From the cell containing the given text, extract its center point as (x, y) coordinate. 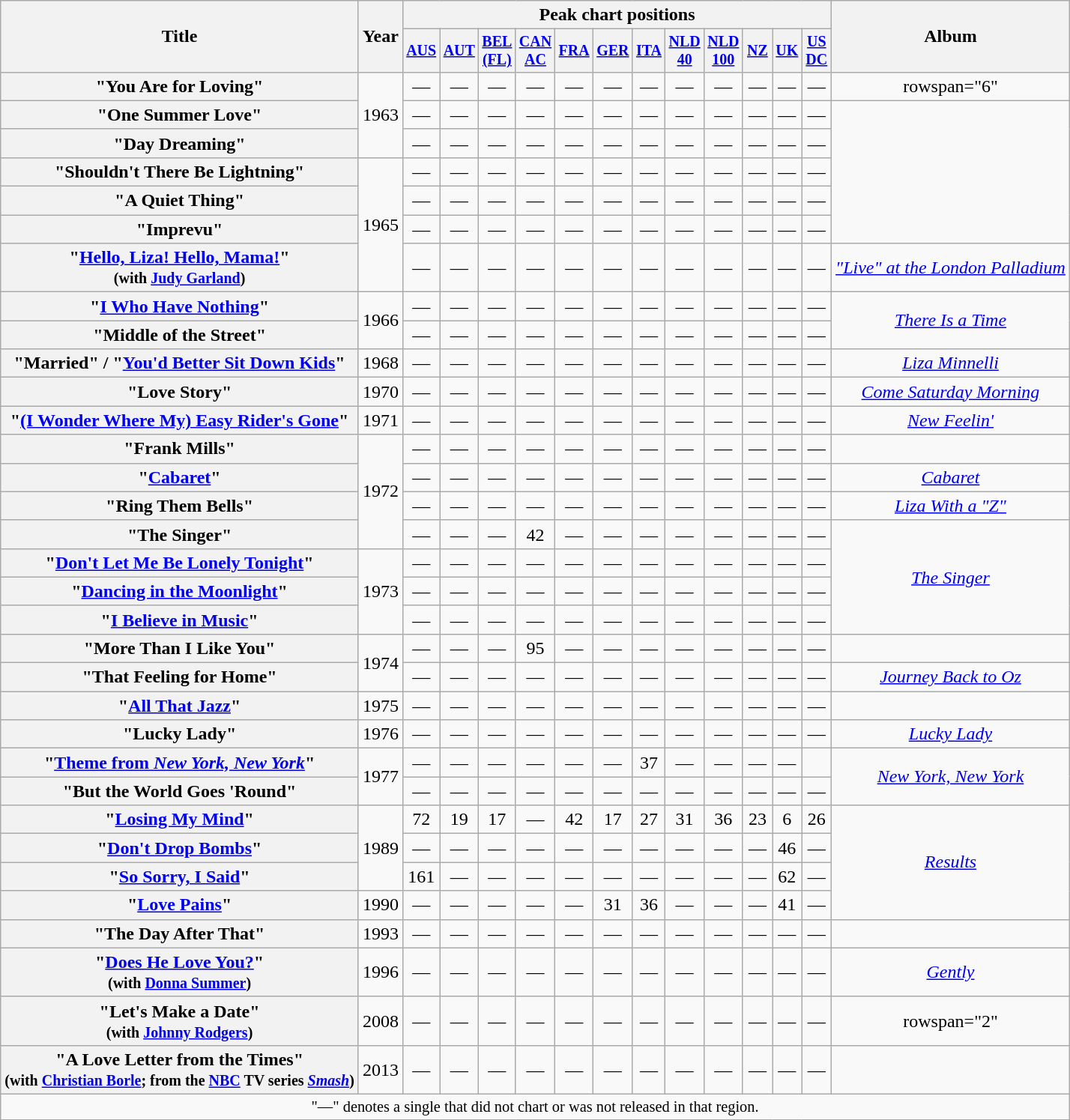
1974 (381, 662)
"You Are for Loving" (180, 86)
USDC (817, 51)
1972 (381, 491)
"—" denotes a single that did not chart or was not released in that region. (535, 1107)
72 (421, 820)
"I Who Have Nothing" (180, 306)
"So Sorry, I Said" (180, 877)
"Shouldn't There Be Lightning" (180, 172)
62 (787, 877)
Results (951, 862)
1965 (381, 225)
New Feelin' (951, 420)
46 (787, 848)
"Ring Them Bells" (180, 506)
1975 (381, 706)
"Dancing in the Moonlight" (180, 591)
26 (817, 820)
"Day Dreaming" (180, 143)
"But the World Goes 'Round" (180, 791)
"Imprevu" (180, 229)
23 (757, 820)
1989 (381, 848)
"Don't Drop Bombs" (180, 848)
"Married" / "You'd Better Sit Down Kids" (180, 363)
1993 (381, 933)
"Does He Love You?"(with Donna Summer) (180, 972)
AUT (459, 51)
1996 (381, 972)
"One Summer Love" (180, 115)
"A Quiet Thing" (180, 201)
37 (649, 763)
"Love Pains" (180, 905)
"Hello, Liza! Hello, Mama!"(with Judy Garland) (180, 268)
2013 (381, 1070)
1968 (381, 363)
"Theme from New York, New York" (180, 763)
1963 (381, 115)
NLD40 (685, 51)
1976 (381, 734)
Title (180, 37)
"Frank Mills" (180, 449)
Peak chart positions (617, 15)
"Love Story" (180, 392)
Gently (951, 972)
41 (787, 905)
1971 (381, 420)
"Live" at the London Palladium (951, 268)
ITA (649, 51)
Album (951, 37)
Liza Minnelli (951, 363)
1966 (381, 321)
NLD100 (723, 51)
"Middle of the Street" (180, 335)
"All That Jazz" (180, 706)
"(I Wonder Where My) Easy Rider's Gone" (180, 420)
UK (787, 51)
There Is a Time (951, 321)
95 (535, 648)
1990 (381, 905)
AUS (421, 51)
1977 (381, 777)
"Let's Make a Date"(with Johnny Rodgers) (180, 1020)
2008 (381, 1020)
"Don't Let Me Be Lonely Tonight" (180, 563)
Lucky Lady (951, 734)
BEL(FL) (498, 51)
Journey Back to Oz (951, 677)
New York, New York (951, 777)
Liza With a "Z" (951, 506)
"The Singer" (180, 534)
rowspan="2" (951, 1020)
rowspan="6" (951, 86)
161 (421, 877)
"Lucky Lady" (180, 734)
Come Saturday Morning (951, 392)
19 (459, 820)
"Cabaret" (180, 477)
"The Day After That" (180, 933)
"Losing My Mind" (180, 820)
GER (613, 51)
Year (381, 37)
"I Believe in Music" (180, 620)
6 (787, 820)
The Singer (951, 577)
CANAC (535, 51)
1973 (381, 591)
Cabaret (951, 477)
"A Love Letter from the Times"(with Christian Borle; from the NBC TV series Smash) (180, 1070)
NZ (757, 51)
"That Feeling for Home" (180, 677)
1970 (381, 392)
FRA (574, 51)
27 (649, 820)
"More Than I Like You" (180, 648)
